Identify which cell holds the provided text, then report its [X, Y] central coordinate. 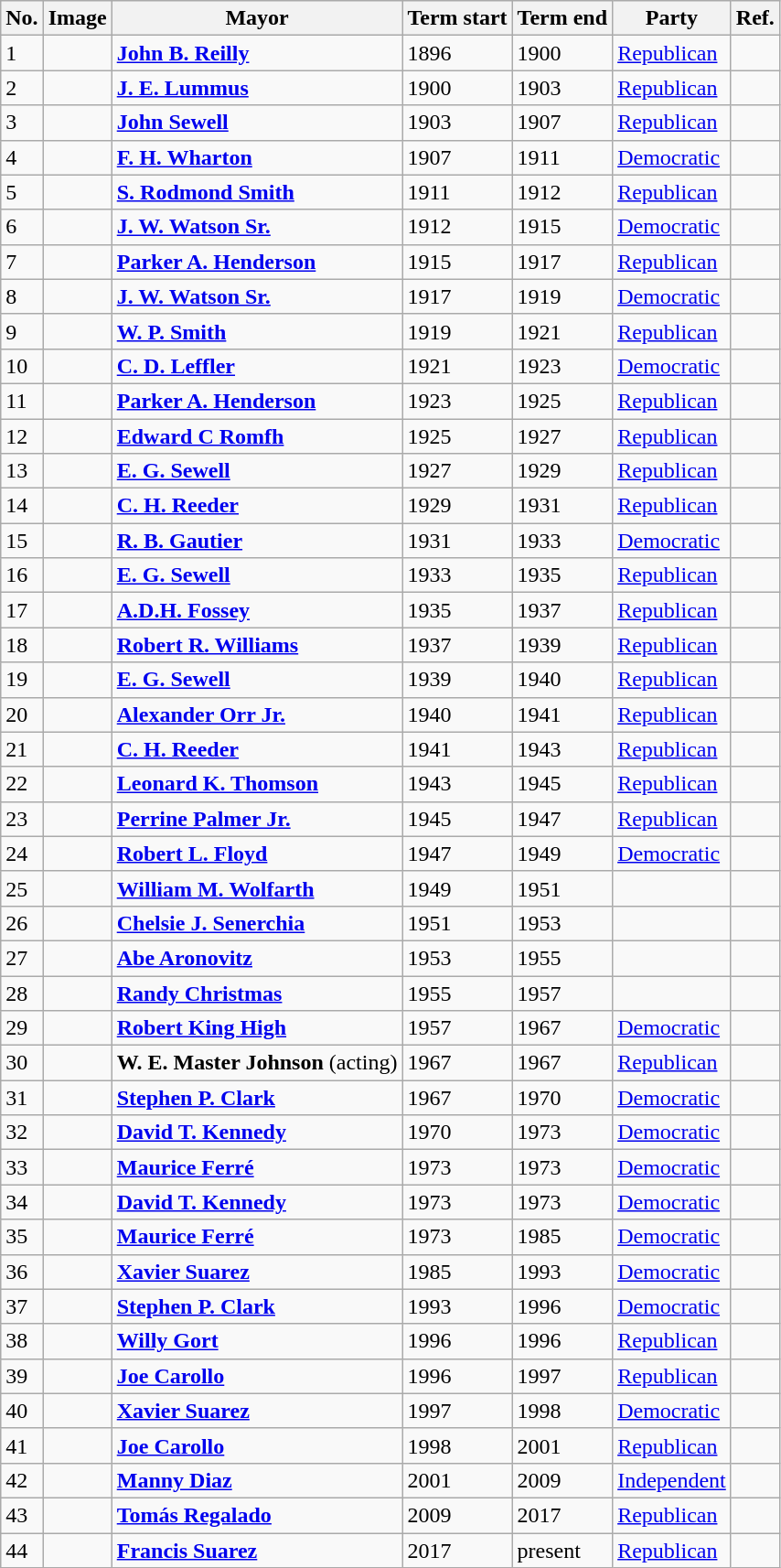
24 [22, 854]
42 [22, 1480]
34 [22, 1202]
C. D. Leffler [257, 366]
12 [22, 436]
15 [22, 541]
8 [22, 296]
Mayor [257, 18]
William M. Wolfarth [257, 888]
10 [22, 366]
31 [22, 1098]
32 [22, 1133]
No. [22, 18]
F. H. Wharton [257, 157]
13 [22, 471]
20 [22, 714]
present [562, 1551]
27 [22, 958]
Image [77, 18]
33 [22, 1167]
7 [22, 262]
W. P. Smith [257, 331]
17 [22, 610]
Term start [457, 18]
Party [672, 18]
43 [22, 1515]
41 [22, 1445]
Term end [562, 18]
1896 [457, 53]
14 [22, 506]
40 [22, 1411]
Robert L. Floyd [257, 854]
A.D.H. Fossey [257, 610]
28 [22, 993]
37 [22, 1306]
11 [22, 401]
John Sewell [257, 123]
18 [22, 645]
29 [22, 1028]
35 [22, 1237]
25 [22, 888]
Robert R. Williams [257, 645]
44 [22, 1551]
21 [22, 749]
2 [22, 88]
Manny Diaz [257, 1480]
6 [22, 227]
39 [22, 1376]
4 [22, 157]
John B. Reilly [257, 53]
5 [22, 192]
1 [22, 53]
22 [22, 784]
Independent [672, 1480]
J. E. Lummus [257, 88]
26 [22, 923]
Alexander Orr Jr. [257, 714]
S. Rodmond Smith [257, 192]
Perrine Palmer Jr. [257, 819]
Ref. [755, 18]
3 [22, 123]
19 [22, 680]
Willy Gort [257, 1341]
30 [22, 1063]
23 [22, 819]
9 [22, 331]
R. B. Gautier [257, 541]
Randy Christmas [257, 993]
Chelsie J. Senerchia [257, 923]
Robert King High [257, 1028]
Edward C Romfh [257, 436]
Leonard K. Thomson [257, 784]
36 [22, 1272]
38 [22, 1341]
Abe Aronovitz [257, 958]
16 [22, 575]
Francis Suarez [257, 1551]
W. E. Master Johnson (acting) [257, 1063]
Tomás Regalado [257, 1515]
